Scan for the cell matching the given text and deliver its [x, y] coordinate at center. 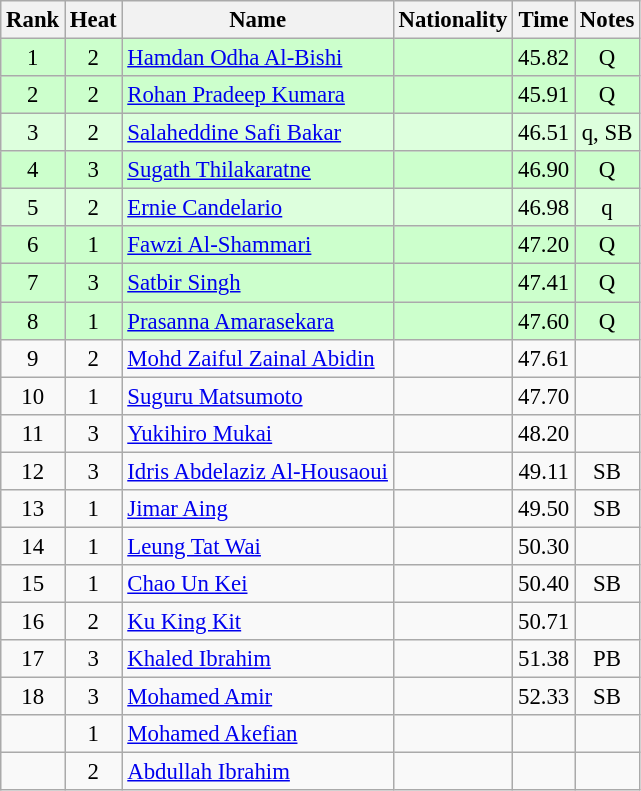
Rank [33, 20]
15 [33, 584]
5 [33, 208]
48.20 [544, 433]
18 [33, 697]
q [608, 208]
11 [33, 433]
Salaheddine Safi Bakar [258, 133]
14 [33, 546]
51.38 [544, 659]
49.50 [544, 509]
10 [33, 396]
Abdullah Ibrahim [258, 772]
50.71 [544, 621]
q, SB [608, 133]
Notes [608, 20]
4 [33, 170]
50.30 [544, 546]
PB [608, 659]
47.61 [544, 358]
Rohan Pradeep Kumara [258, 95]
47.20 [544, 245]
Ernie Candelario [258, 208]
47.70 [544, 396]
46.51 [544, 133]
45.82 [544, 58]
Khaled Ibrahim [258, 659]
13 [33, 509]
7 [33, 283]
Fawzi Al-Shammari [258, 245]
Satbir Singh [258, 283]
47.60 [544, 321]
Mohamed Akefian [258, 734]
47.41 [544, 283]
Prasanna Amarasekara [258, 321]
Ku King Kit [258, 621]
Idris Abdelaziz Al-Housaoui [258, 471]
Name [258, 20]
Hamdan Odha Al-Bishi [258, 58]
46.98 [544, 208]
Mohd Zaiful Zainal Abidin [258, 358]
Sugath Thilakaratne [258, 170]
Chao Un Kei [258, 584]
46.90 [544, 170]
12 [33, 471]
16 [33, 621]
9 [33, 358]
Suguru Matsumoto [258, 396]
Nationality [452, 20]
50.40 [544, 584]
Leung Tat Wai [258, 546]
6 [33, 245]
8 [33, 321]
Jimar Aing [258, 509]
Time [544, 20]
52.33 [544, 697]
17 [33, 659]
49.11 [544, 471]
45.91 [544, 95]
Yukihiro Mukai [258, 433]
Mohamed Amir [258, 697]
Heat [94, 20]
